Find where the given text appears and provide that cell's center as (X, Y) coordinate. 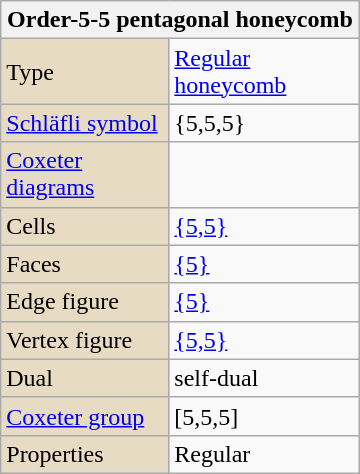
Regular honeycomb (264, 72)
self-dual (264, 378)
Properties (85, 454)
Dual (85, 378)
Order-5-5 pentagonal honeycomb (180, 20)
Coxeter diagrams (85, 174)
Coxeter group (85, 416)
Schläfli symbol (85, 123)
Vertex figure (85, 340)
Cells (85, 226)
{5,5,5} (264, 123)
Regular (264, 454)
Faces (85, 264)
Type (85, 72)
Edge figure (85, 302)
[5,5,5] (264, 416)
